Pinpoint the cell where the given text exists, returning its (X, Y) midpoint coordinate. 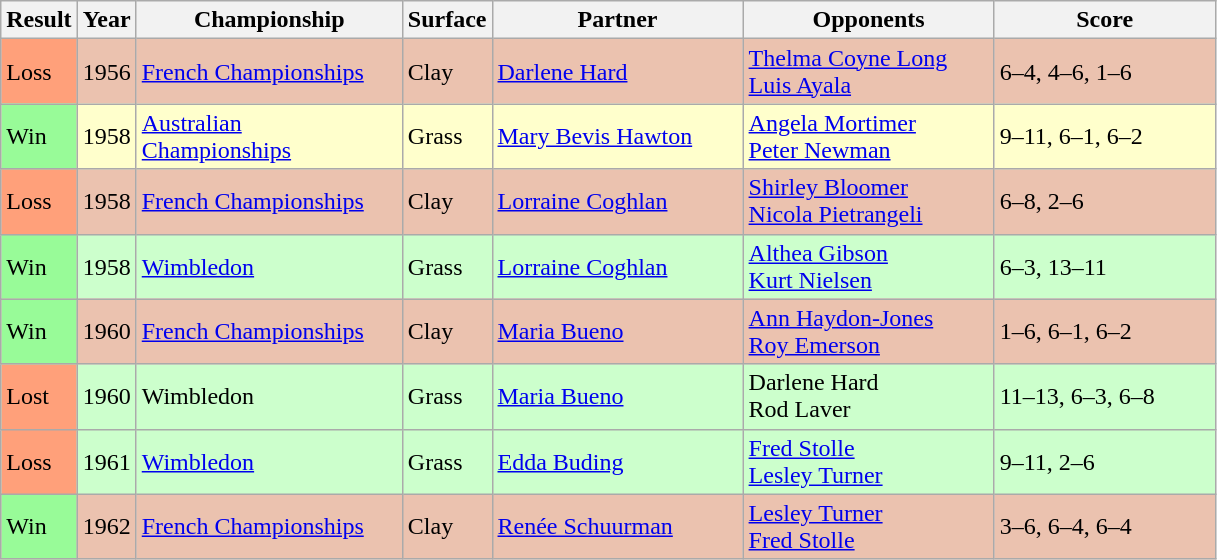
Angela Mortimer Peter Newman (868, 136)
Australian Championships (269, 136)
1962 (106, 526)
Opponents (868, 20)
3–6, 6–4, 6–4 (1104, 526)
1956 (106, 72)
Lesley Turner Fred Stolle (868, 526)
Championship (269, 20)
Darlene Hard Rod Laver (868, 396)
Renée Schuurman (618, 526)
Edda Buding (618, 462)
Surface (447, 20)
Lost (39, 396)
Althea Gibson Kurt Nielsen (868, 266)
Mary Bevis Hawton (618, 136)
Darlene Hard (618, 72)
6–4, 4–6, 1–6 (1104, 72)
Year (106, 20)
Result (39, 20)
6–3, 13–11 (1104, 266)
9–11, 6–1, 6–2 (1104, 136)
Shirley Bloomer Nicola Pietrangeli (868, 202)
9–11, 2–6 (1104, 462)
Partner (618, 20)
Score (1104, 20)
Fred Stolle Lesley Turner (868, 462)
6–8, 2–6 (1104, 202)
1961 (106, 462)
Ann Haydon-Jones Roy Emerson (868, 332)
11–13, 6–3, 6–8 (1104, 396)
1–6, 6–1, 6–2 (1104, 332)
Thelma Coyne Long Luis Ayala (868, 72)
